For the text-containing cell, return its midpoint in (x, y) coordinate format. 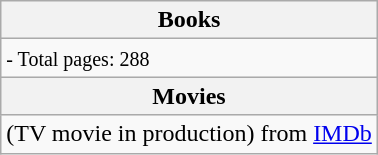
(TV movie in production) from IMDb (190, 134)
- Total pages: 288 (190, 58)
Movies (190, 96)
Books (190, 20)
